Pinpoint the cell where the given text exists, returning its (x, y) midpoint coordinate. 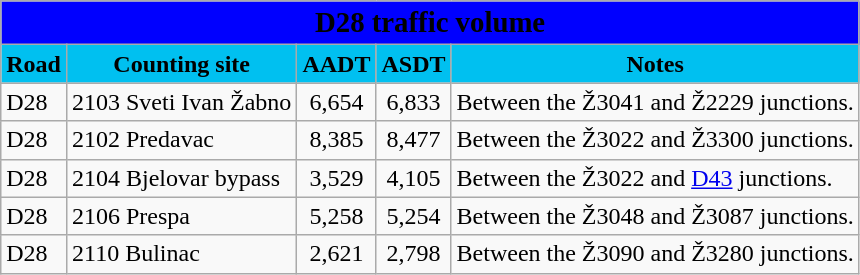
3,529 (336, 178)
2,621 (336, 254)
4,105 (414, 178)
Between the Ž3090 and Ž3280 junctions. (655, 254)
6,833 (414, 102)
D28 traffic volume (430, 23)
Between the Ž3048 and Ž3087 junctions. (655, 216)
2,798 (414, 254)
2104 Bjelovar bypass (181, 178)
Road (34, 64)
5,258 (336, 216)
2103 Sveti Ivan Žabno (181, 102)
8,385 (336, 140)
2106 Prespa (181, 216)
Between the Ž3022 and Ž3300 junctions. (655, 140)
Counting site (181, 64)
2102 Predavac (181, 140)
Between the Ž3041 and Ž2229 junctions. (655, 102)
6,654 (336, 102)
2110 Bulinac (181, 254)
AADT (336, 64)
5,254 (414, 216)
8,477 (414, 140)
Notes (655, 64)
Between the Ž3022 and D43 junctions. (655, 178)
ASDT (414, 64)
